Locate the cell with the specified text and output its [x, y] center coordinate. 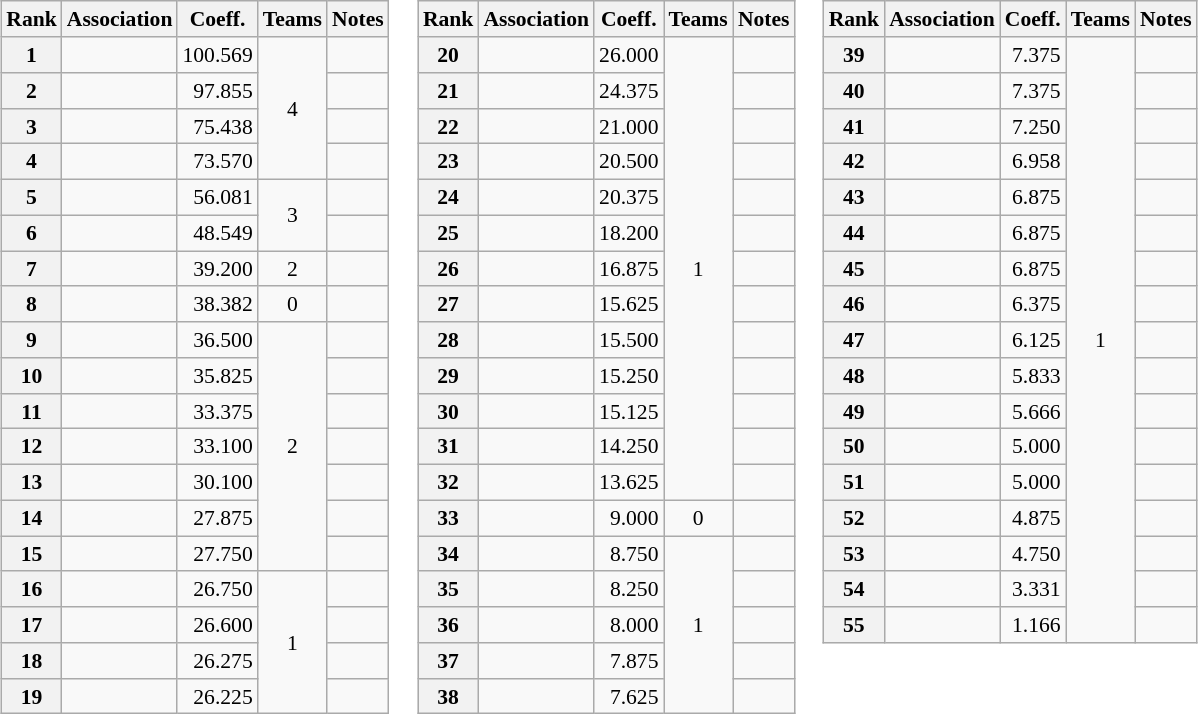
33.375 [217, 411]
41 [854, 126]
45 [854, 269]
39 [854, 55]
47 [854, 340]
31 [448, 447]
29 [448, 376]
26 [448, 269]
48.549 [217, 233]
9.000 [628, 518]
35.825 [217, 376]
8.250 [628, 589]
3.331 [1033, 589]
26.275 [217, 661]
35 [448, 589]
4.750 [1033, 554]
27.750 [217, 554]
39.200 [217, 269]
28 [448, 340]
37 [448, 661]
36 [448, 625]
33 [448, 518]
7.875 [628, 661]
26.750 [217, 589]
26.600 [217, 625]
19 [32, 696]
56.081 [217, 197]
49 [854, 411]
6 [32, 233]
6.125 [1033, 340]
5 [32, 197]
54 [854, 589]
9 [32, 340]
16 [32, 589]
50 [854, 447]
53 [854, 554]
23 [448, 162]
20.375 [628, 197]
42 [854, 162]
24.375 [628, 91]
26.225 [217, 696]
46 [854, 304]
30 [448, 411]
73.570 [217, 162]
21 [448, 91]
15.625 [628, 304]
75.438 [217, 126]
14 [32, 518]
97.855 [217, 91]
6.375 [1033, 304]
4.875 [1033, 518]
38 [448, 696]
25 [448, 233]
13.625 [628, 482]
21.000 [628, 126]
55 [854, 625]
36.500 [217, 340]
15 [32, 554]
20 [448, 55]
34 [448, 554]
12 [32, 447]
5.833 [1033, 376]
6.958 [1033, 162]
11 [32, 411]
51 [854, 482]
48 [854, 376]
44 [854, 233]
43 [854, 197]
22 [448, 126]
20.500 [628, 162]
26.000 [628, 55]
30.100 [217, 482]
24 [448, 197]
100.569 [217, 55]
14.250 [628, 447]
38.382 [217, 304]
17 [32, 625]
8 [32, 304]
7 [32, 269]
15.500 [628, 340]
16.875 [628, 269]
33.100 [217, 447]
1.166 [1033, 625]
13 [32, 482]
15.125 [628, 411]
15.250 [628, 376]
10 [32, 376]
18.200 [628, 233]
32 [448, 482]
27.875 [217, 518]
40 [854, 91]
27 [448, 304]
8.750 [628, 554]
7.625 [628, 696]
7.250 [1033, 126]
52 [854, 518]
8.000 [628, 625]
5.666 [1033, 411]
18 [32, 661]
